Detect which cell encompasses the target text, then output its (x, y) center coordinate. 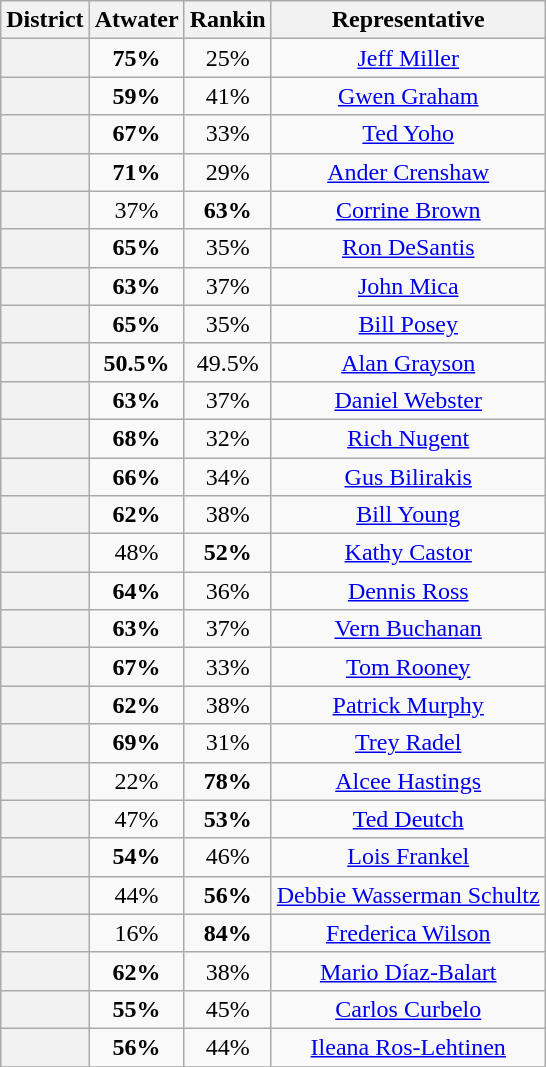
Ileana Ros-Lehtinen (408, 1047)
Tom Rooney (408, 667)
53% (228, 819)
Debbie Wasserman Schultz (408, 895)
Daniel Webster (408, 400)
66% (136, 477)
68% (136, 438)
41% (228, 96)
22% (136, 781)
78% (228, 781)
75% (136, 58)
Trey Radel (408, 743)
District (45, 20)
32% (228, 438)
69% (136, 743)
59% (136, 96)
Ted Deutch (408, 819)
16% (136, 933)
31% (228, 743)
Atwater (136, 20)
25% (228, 58)
Gus Bilirakis (408, 477)
Jeff Miller (408, 58)
John Mica (408, 286)
50.5% (136, 362)
Rich Nugent (408, 438)
29% (228, 172)
45% (228, 1009)
Dennis Ross (408, 591)
Rankin (228, 20)
64% (136, 591)
Patrick Murphy (408, 705)
Mario Díaz-Balart (408, 971)
Representative (408, 20)
Frederica Wilson (408, 933)
34% (228, 477)
Carlos Curbelo (408, 1009)
48% (136, 553)
52% (228, 553)
49.5% (228, 362)
Vern Buchanan (408, 629)
Alan Grayson (408, 362)
46% (228, 857)
Bill Young (408, 515)
Ted Yoho (408, 134)
71% (136, 172)
55% (136, 1009)
54% (136, 857)
Corrine Brown (408, 210)
Gwen Graham (408, 96)
Lois Frankel (408, 857)
Alcee Hastings (408, 781)
Bill Posey (408, 324)
36% (228, 591)
84% (228, 933)
47% (136, 819)
Kathy Castor (408, 553)
Ron DeSantis (408, 248)
Ander Crenshaw (408, 172)
